Scan for the cell matching the given text and deliver its (X, Y) coordinate at center. 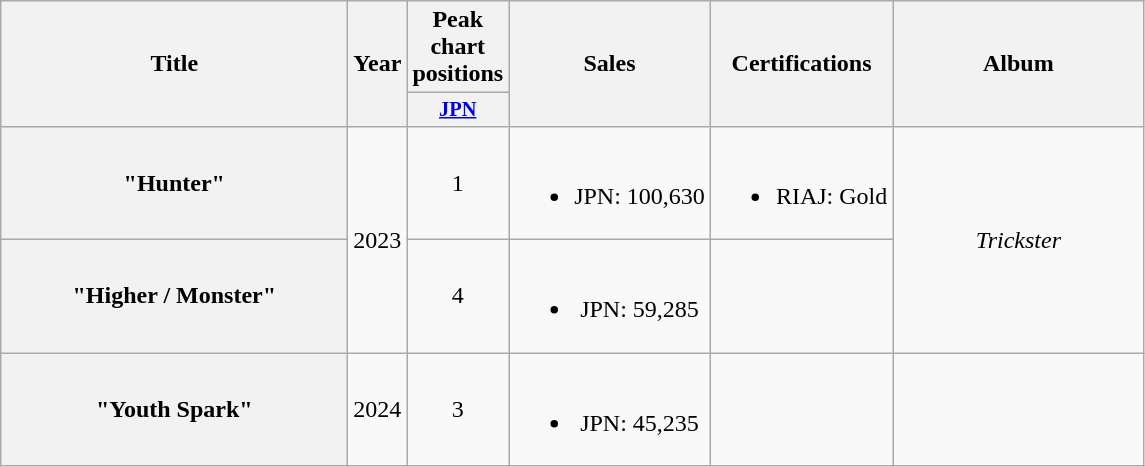
2024 (378, 410)
Peak chart positions (458, 47)
Title (174, 64)
JPN: 59,285 (610, 296)
JPN (458, 110)
Year (378, 64)
JPN: 45,235 (610, 410)
"Youth Spark" (174, 410)
JPN: 100,630 (610, 182)
1 (458, 182)
3 (458, 410)
Trickster (1018, 239)
Certifications (801, 64)
RIAJ: Gold (801, 182)
2023 (378, 239)
"Hunter" (174, 182)
"Higher / Monster" (174, 296)
Sales (610, 64)
4 (458, 296)
Album (1018, 64)
